From the cell containing the given text, extract its center point as (X, Y) coordinate. 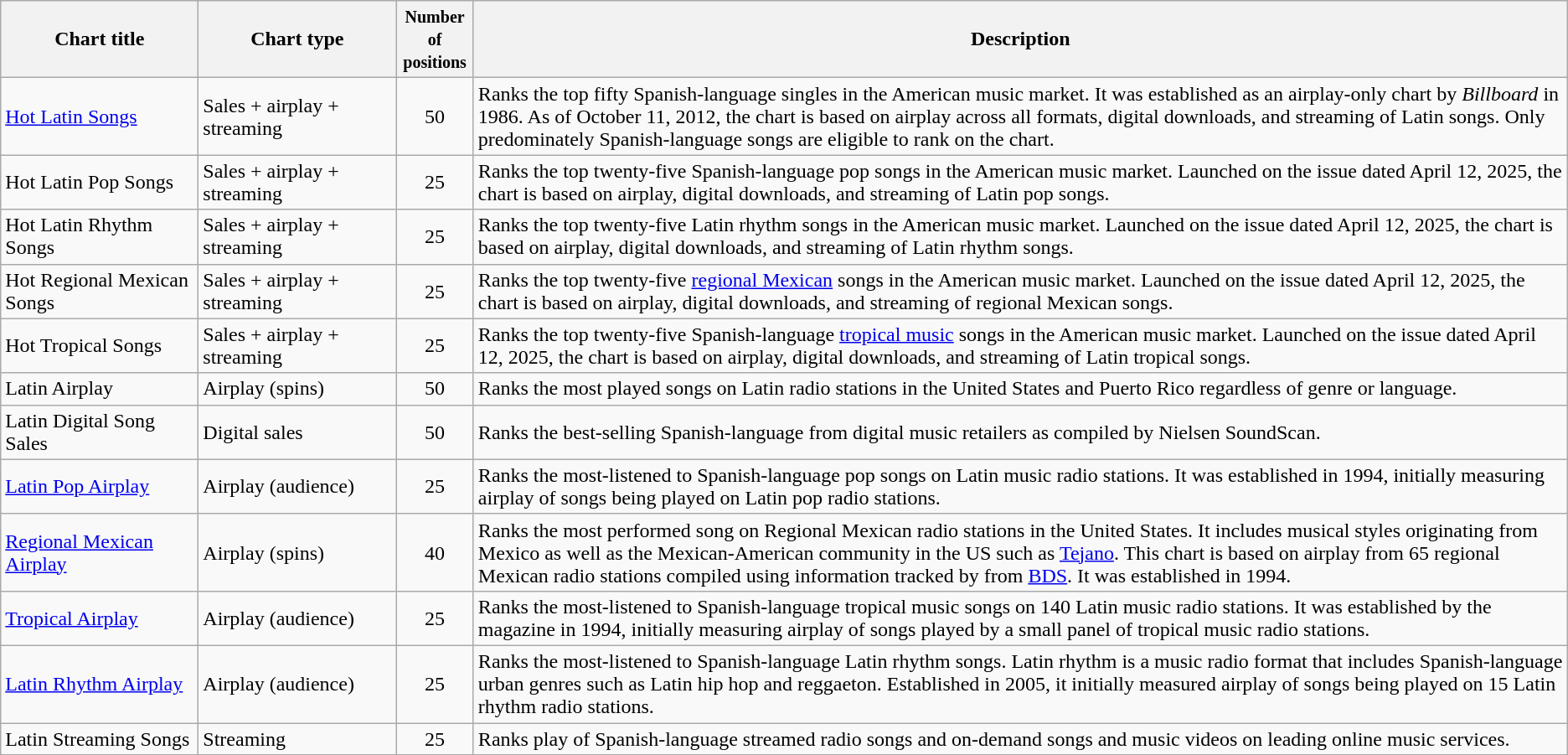
Chart title (100, 39)
40 (435, 552)
Digital sales (297, 432)
Hot Regional Mexican Songs (100, 292)
Latin Airplay (100, 389)
Regional Mexican Airplay (100, 552)
Streaming (297, 738)
Latin Rhythm Airplay (100, 684)
Hot Tropical Songs (100, 345)
Tropical Airplay (100, 618)
Hot Latin Rhythm Songs (100, 236)
Hot Latin Songs (100, 116)
Description (1020, 39)
Number ofpositions (435, 39)
Latin Digital Song Sales (100, 432)
Chart type (297, 39)
Latin Streaming Songs (100, 738)
Ranks the most played songs on Latin radio stations in the United States and Puerto Rico regardless of genre or language. (1020, 389)
Ranks the best-selling Spanish-language from digital music retailers as compiled by Nielsen SoundScan. (1020, 432)
Latin Pop Airplay (100, 486)
Ranks play of Spanish-language streamed radio songs and on-demand songs and music videos on leading online music services. (1020, 738)
Hot Latin Pop Songs (100, 183)
